For the text-containing cell, return its midpoint in (X, Y) coordinate format. 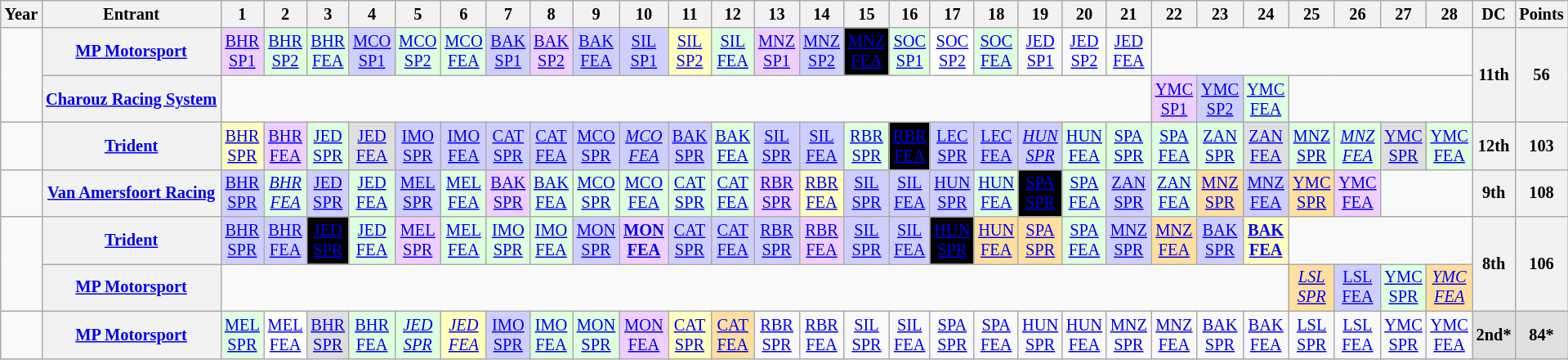
LECFEA (996, 146)
2nd* (1494, 335)
12 (732, 14)
28 (1450, 14)
JEDSP2 (1084, 52)
2 (286, 14)
9th (1494, 193)
MCOSP1 (372, 52)
SILSP1 (644, 52)
20 (1084, 14)
Year (21, 14)
LECSPR (952, 146)
MCOSP2 (418, 52)
YMCSP2 (1220, 99)
MNZSP2 (822, 52)
YMCSP1 (1174, 99)
10 (644, 14)
17 (952, 14)
14 (822, 14)
26 (1357, 14)
9 (596, 14)
SOCSP1 (909, 52)
8th (1494, 263)
Charouz Racing System (131, 99)
BHRSP1 (242, 52)
27 (1403, 14)
7 (508, 14)
24 (1266, 14)
18 (996, 14)
21 (1129, 14)
103 (1541, 146)
11th (1494, 75)
11 (690, 14)
106 (1541, 263)
4 (372, 14)
22 (1174, 14)
12th (1494, 146)
108 (1541, 193)
MNZSP1 (776, 52)
Points (1541, 14)
3 (328, 14)
1 (242, 14)
8 (551, 14)
6 (463, 14)
13 (776, 14)
SOCSP2 (952, 52)
BAKSP2 (551, 52)
19 (1040, 14)
16 (909, 14)
25 (1311, 14)
JEDSP1 (1040, 52)
15 (866, 14)
56 (1541, 75)
SOCFEA (996, 52)
84* (1541, 335)
5 (418, 14)
DC (1494, 14)
BHRSP2 (286, 52)
BAKSP1 (508, 52)
SILSP2 (690, 52)
Van Amersfoort Racing (131, 193)
23 (1220, 14)
Entrant (131, 14)
